Determine the (x, y) coordinate at the center of the cell enclosing the given text.  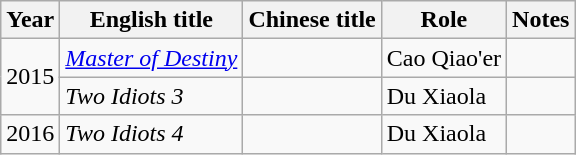
Role (444, 20)
Master of Destiny (152, 58)
2015 (30, 77)
Two Idiots 4 (152, 134)
English title (152, 20)
Notes (541, 20)
Two Idiots 3 (152, 96)
2016 (30, 134)
Chinese title (312, 20)
Cao Qiao'er (444, 58)
Year (30, 20)
